Identify which cell holds the provided text, then report its (x, y) central coordinate. 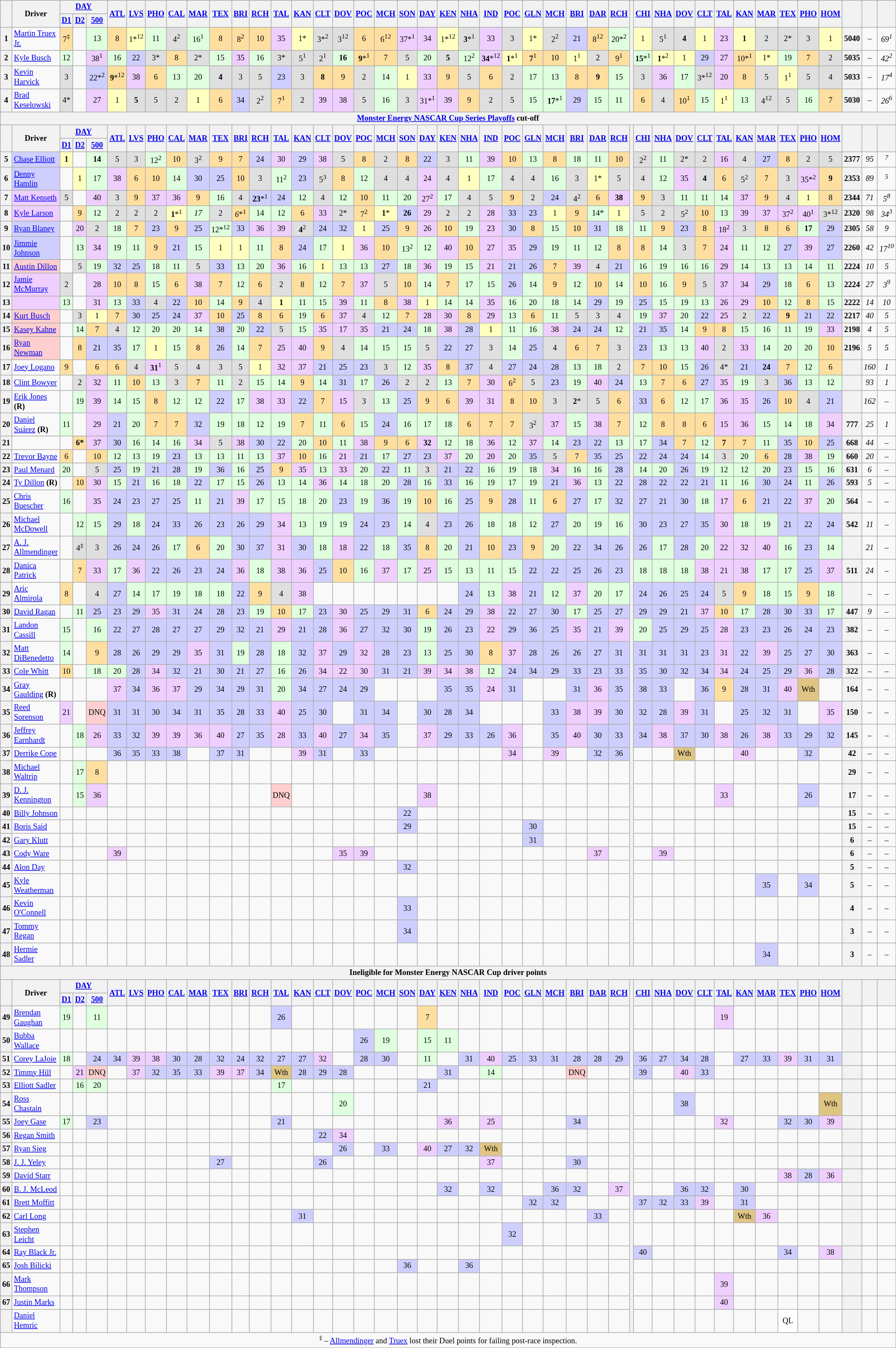
37*1 (407, 39)
Daniel Suárez (R) (36, 425)
59 (6, 1176)
20*2 (619, 39)
382 (852, 630)
2260 (852, 248)
Derrike Cope (36, 754)
542 (852, 524)
162 (870, 402)
43 (6, 854)
101 (684, 101)
Gary Klutt (36, 840)
Joey Logano (36, 367)
401 (808, 213)
23*1 (260, 198)
Carl Long (36, 1216)
6* (80, 443)
412 (766, 101)
66 (6, 1284)
Matt DiBenedetto (36, 653)
Kurt Busch (36, 317)
174 (887, 77)
Clint Bowyer (36, 382)
10*1 (745, 58)
Stephen Leicht (36, 1235)
Matt Kenseth (36, 198)
2222 (852, 303)
49 (6, 1018)
A. J. Allmendinger (36, 548)
Daniel Hemric (36, 1321)
2344 (852, 198)
5040 (852, 39)
J. J. Yeley (36, 1163)
Ryan Blaney (36, 229)
266 (887, 101)
812 (598, 39)
B. J. McLeod (36, 1189)
Justin Marks (36, 1302)
67 (6, 1302)
Josh Bilicki (36, 1266)
372 (788, 213)
Michael Waltrip (36, 772)
Hermie Sadler (36, 954)
D. J. Kennington (36, 795)
David Starr (36, 1176)
Kasey Kahne (36, 329)
93 (870, 382)
Jeffrey Earnhardt (36, 736)
312 (343, 39)
48 (6, 954)
46 (6, 909)
Billy Johnson (36, 814)
2305 (852, 229)
322 (852, 672)
72 (364, 213)
Timmy Hill (36, 1072)
57 (6, 1149)
Ross Chastain (36, 1104)
56 (6, 1135)
Brad Keselowski (36, 101)
Paul Menard (36, 470)
5035 (852, 58)
Michael McDowell (36, 524)
2217 (852, 317)
Joey Gase (36, 1123)
Corey LaJoie (36, 1059)
65 (6, 1266)
343 (887, 213)
5030 (852, 101)
Cody Ware (36, 854)
422 (887, 58)
95 (870, 160)
612 (386, 39)
Austin Dillon (36, 266)
54 (6, 1104)
593 (852, 483)
2198 (852, 329)
35*2 (808, 179)
91 (619, 58)
6*1 (241, 213)
Mark Thompson (36, 1284)
182 (724, 229)
Alon Day (36, 867)
447 (852, 612)
1*2 (663, 58)
9*12 (117, 77)
2377 (852, 160)
60 (6, 1189)
272 (428, 198)
Tommy Regan (36, 931)
9*1 (364, 58)
Aric Almirola (36, 594)
145 (852, 736)
Kyle Larson (36, 213)
164 (852, 690)
161 (198, 39)
55 (6, 1123)
Martin Truex Jr. (36, 39)
Brett Moffitt (36, 1203)
41 (6, 827)
Cole Whitt (36, 672)
2320 (852, 213)
61 (6, 1203)
47 (6, 931)
34*12 (491, 58)
64 (6, 1253)
381 (97, 58)
150 (852, 713)
2353 (852, 179)
511 (852, 571)
14* (598, 213)
Denny Hamlin (36, 179)
160 (870, 367)
Boris Said (36, 827)
Jamie McMurray (36, 285)
50 (6, 1041)
3*2 (322, 39)
5033 (852, 77)
Regan Smith (36, 1135)
Erik Jones (R) (36, 402)
Trevor Bayne (36, 456)
Jimmie Johnson (36, 248)
15*1 (643, 58)
89 (870, 179)
45 (6, 886)
Ty Dillon (R) (36, 483)
12*12 (221, 229)
Monster Energy NASCAR Cup Series Playoffs cut-off (448, 118)
Chase Elliott (36, 160)
17*1 (555, 101)
Ray Black Jr. (36, 1253)
564 (852, 501)
Gray Gaulding (R) (36, 690)
Bubba Wallace (36, 1041)
Ryan Sieg (36, 1149)
Kevin O'Connell (36, 909)
363 (852, 653)
7‡ (67, 39)
691 (887, 39)
Kevin Harvick (36, 77)
Landon Cassill (36, 630)
132 (407, 248)
98 (870, 213)
Ineligible for Monster Energy NASCAR Cup driver points (448, 973)
1710 (887, 248)
QL (788, 1321)
Kyle Weatherman (36, 886)
112 (281, 179)
31*1 (428, 101)
3*1 (469, 39)
82 (241, 39)
63 (6, 1235)
4‡ (80, 548)
311 (156, 367)
David Ragan (36, 612)
Chris Buescher (36, 501)
2196 (852, 348)
Elliott Sadler (36, 1086)
‡ – Allmendinger and Truex lost their Duel points for failing post-race inspection. (448, 1340)
Ryan Newman (36, 348)
Danica Patrick (36, 571)
777 (852, 425)
Reed Sorenson (36, 713)
660 (852, 456)
22*2 (97, 77)
Kyle Busch (36, 58)
Brendan Gaughan (36, 1018)
668 (852, 443)
631 (852, 470)
